Search for the cell housing the specified text and yield its [x, y] center coordinate. 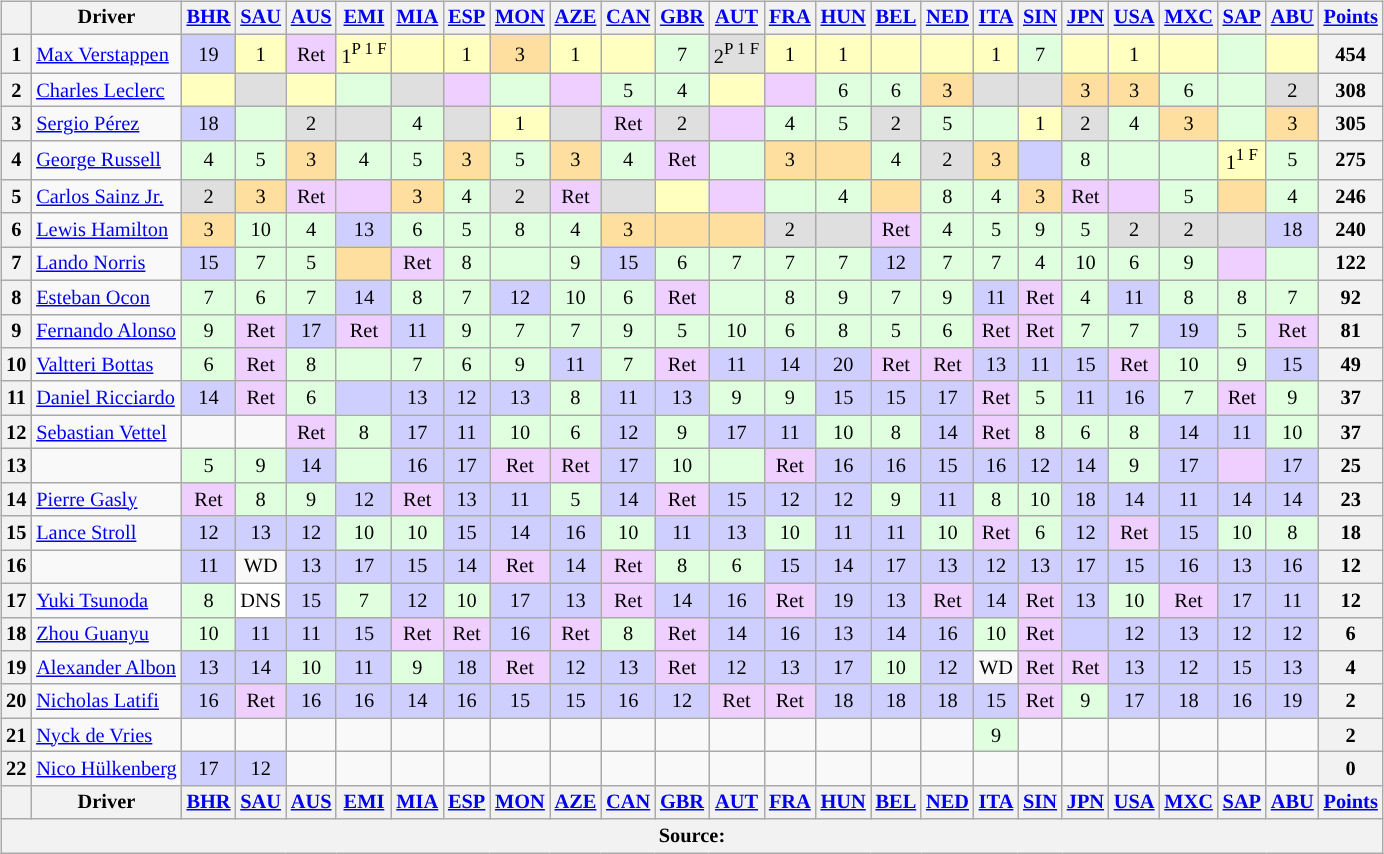
240 [1351, 230]
122 [1351, 264]
George Russell [106, 160]
Daniel Ricciardo [106, 398]
Max Verstappen [106, 54]
11 F [1242, 160]
2P 1 F [736, 54]
Sergio Pérez [106, 124]
Zhou Guanyu [106, 634]
Valtteri Bottas [106, 365]
49 [1351, 365]
Esteban Ocon [106, 297]
81 [1351, 331]
Lando Norris [106, 264]
Charles Leclerc [106, 90]
Nico Hülkenberg [106, 769]
Alexander Albon [106, 668]
Lance Stroll [106, 533]
21 [16, 735]
92 [1351, 297]
308 [1351, 90]
246 [1351, 197]
305 [1351, 124]
25 [1351, 466]
Source: [692, 836]
275 [1351, 160]
Carlos Sainz Jr. [106, 197]
Nicholas Latifi [106, 701]
23 [1351, 499]
Fernando Alonso [106, 331]
Nyck de Vries [106, 735]
Pierre Gasly [106, 499]
22 [16, 769]
Yuki Tsunoda [106, 600]
454 [1351, 54]
1P 1 F [364, 54]
Sebastian Vettel [106, 432]
DNS [260, 600]
Lewis Hamilton [106, 230]
0 [1351, 769]
